Detect which cell encompasses the target text, then output its (X, Y) center coordinate. 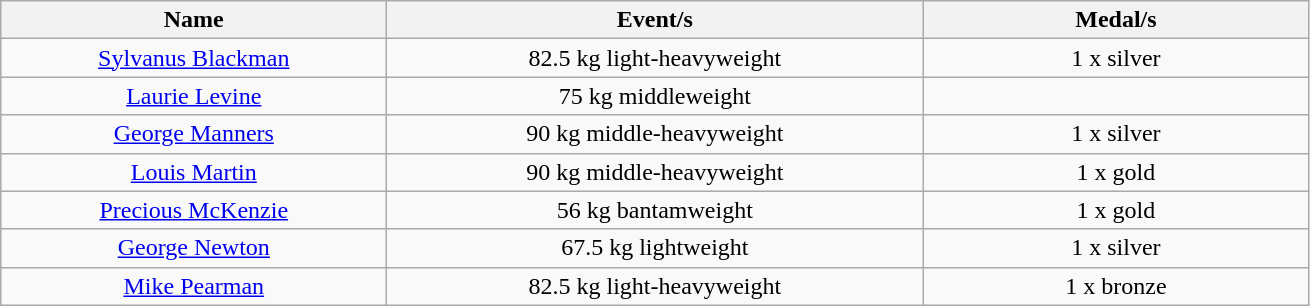
George Newton (194, 248)
George Manners (194, 134)
Name (194, 20)
Sylvanus Blackman (194, 58)
Precious McKenzie (194, 210)
Laurie Levine (194, 96)
Mike Pearman (194, 286)
1 x bronze (1116, 286)
67.5 kg lightweight (655, 248)
Event/s (655, 20)
Louis Martin (194, 172)
Medal/s (1116, 20)
75 kg middleweight (655, 96)
56 kg bantamweight (655, 210)
